Extract the (x, y) coordinate from the center of the cell holding the provided text.  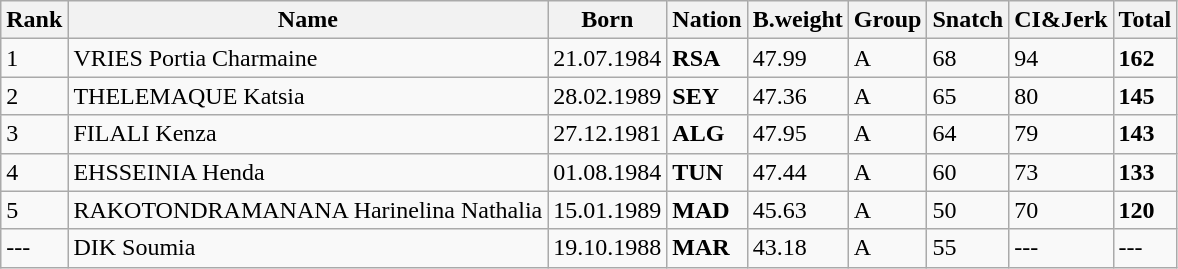
120 (1145, 210)
47.95 (798, 134)
DIK Soumia (308, 248)
73 (1061, 172)
47.44 (798, 172)
ALG (707, 134)
MAR (707, 248)
28.02.1989 (608, 96)
MAD (707, 210)
FILALI Kenza (308, 134)
80 (1061, 96)
Rank (34, 20)
68 (968, 58)
133 (1145, 172)
TUN (707, 172)
79 (1061, 134)
2 (34, 96)
1 (34, 58)
EHSSEINIA Henda (308, 172)
70 (1061, 210)
55 (968, 248)
B.weight (798, 20)
94 (1061, 58)
5 (34, 210)
Snatch (968, 20)
145 (1145, 96)
Total (1145, 20)
60 (968, 172)
VRIES Portia Charmaine (308, 58)
64 (968, 134)
CI&Jerk (1061, 20)
27.12.1981 (608, 134)
47.99 (798, 58)
50 (968, 210)
19.10.1988 (608, 248)
RAKOTONDRAMANANA Harinelina Nathalia (308, 210)
Group (888, 20)
01.08.1984 (608, 172)
Born (608, 20)
15.01.1989 (608, 210)
Name (308, 20)
RSA (707, 58)
SEY (707, 96)
4 (34, 172)
47.36 (798, 96)
143 (1145, 134)
THELEMAQUE Katsia (308, 96)
21.07.1984 (608, 58)
162 (1145, 58)
65 (968, 96)
43.18 (798, 248)
Nation (707, 20)
45.63 (798, 210)
3 (34, 134)
